Capture the cell that displays the provided text and extract its (x, y) central coordinate. 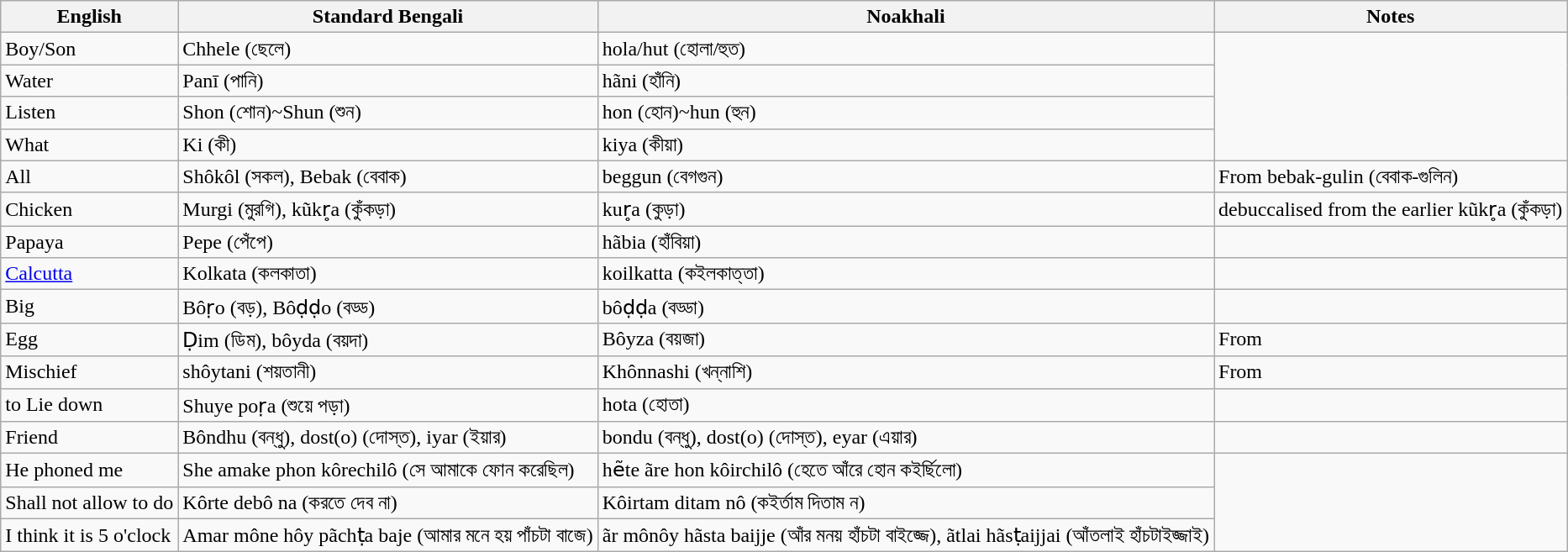
hon (হোন)~hun (হুন) (906, 113)
Mischief (89, 372)
Noakhali (906, 17)
English (89, 17)
Amar mône hôy pãchṭa baje (আমার মনে হয় পাঁচটা বাজে) (388, 535)
Khônnashi (খন্নাশি) (906, 372)
hãni (হাঁনি) (906, 81)
Kolkata (কলকাতা) (388, 274)
Shall not allow to do (89, 502)
Chhele (ছেলে) (388, 49)
hẽte ãre hon kôirchilô (হেতে আঁরে হোন কইর্ছিলো) (906, 471)
koilkatta (কইলকাত্তা) (906, 274)
She amake phon kôrechilô (সে আমাকে ফোন করেছিল) (388, 471)
bôḍḍa (বড্ডা) (906, 307)
Friend (89, 438)
From bebak-gulin (বেবাক-গুলিন) (1390, 176)
debuccalised from the earlier kũkr̥a (কুঁকড়া) (1390, 209)
Bôyza (বয়জা) (906, 339)
Ḍim (ডিম), bôyda (বয়দা) (388, 339)
Shôkôl (সকল), Bebak (বেবাক) (388, 176)
Bôndhu (বন্ধু), dost(o) (দোস্ত), iyar (ইয়ার) (388, 438)
Ki (কী) (388, 145)
I think it is 5 o'clock (89, 535)
bondu (বন্ধু), dost(o) (দোস্ত), eyar (এয়ার) (906, 438)
kiya (কীয়া) (906, 145)
Water (89, 81)
Kôirtam ditam nô (কইর্তাম দিতাম ন) (906, 502)
Panī (পানি) (388, 81)
Egg (89, 339)
ãr mônôy hãsta baijje (আঁর মনয় হাঁচটা বাইজ্জে), ãtlai hãsṭaijjai (আঁতলাই হাঁচটাইজ্জাই) (906, 535)
All (89, 176)
Papaya (89, 242)
Notes (1390, 17)
beggun (বেগগুন) (906, 176)
hãbia (হাঁবিয়া) (906, 242)
hota (হোতা) (906, 405)
What (89, 145)
Pepe (পেঁপে) (388, 242)
He phoned me (89, 471)
hola/hut (হোলা/হুত) (906, 49)
Bôṛo (বড়), Bôḍḍo (বড্ড) (388, 307)
Shuye poṛa (শুয়ে পড়া) (388, 405)
to Lie down (89, 405)
Kôrte debô na (করতে দেব না) (388, 502)
shôytani (শয়তানী) (388, 372)
Standard Bengali (388, 17)
Chicken (89, 209)
Big (89, 307)
Listen (89, 113)
kur̥a (কুড়া) (906, 209)
Shon (শোন)~Shun (শুন) (388, 113)
Boy/Son (89, 49)
Murgi (মুরগি), kũkr̥a (কুঁকড়া) (388, 209)
Calcutta (89, 274)
